Return the (x, y) coordinate for the center point of the cell that contains the specified text.  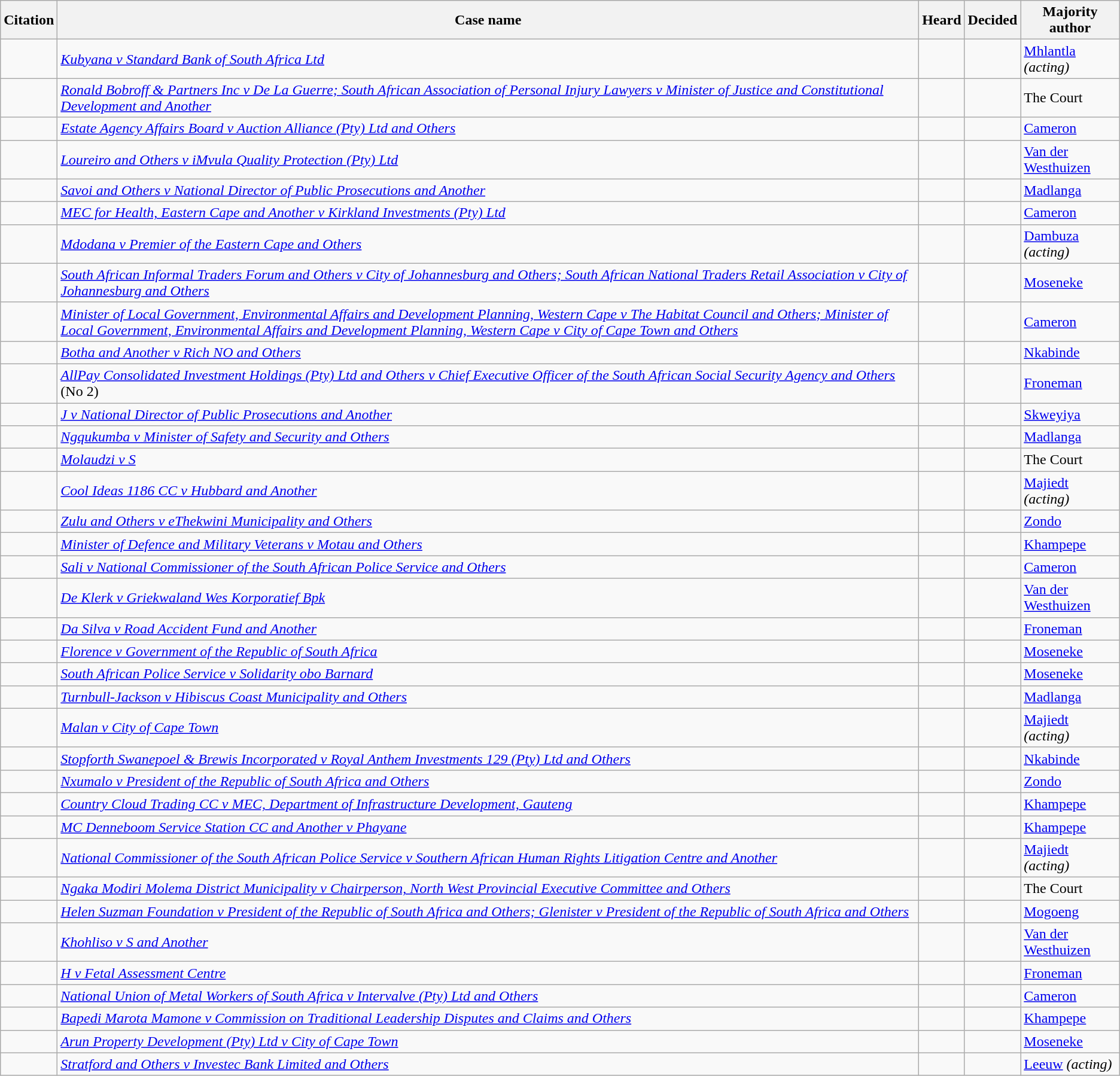
Kubyana v Standard Bank of South Africa Ltd (488, 59)
Botha and Another v Rich NO and Others (488, 352)
Da Silva v Road Accident Fund and Another (488, 629)
MEC for Health, Eastern Cape and Another v Kirkland Investments (Pty) Ltd (488, 213)
H v Fetal Assessment Centre (488, 973)
Savoi and Others v National Director of Public Prosecutions and Another (488, 190)
Heard (942, 20)
Majority author (1070, 20)
Zulu and Others v eThekwini Municipality and Others (488, 522)
Malan v City of Cape Town (488, 727)
National Union of Metal Workers of South Africa v Intervalve (Pty) Ltd and Others (488, 996)
Dambuza (acting) (1070, 244)
Florence v Government of the Republic of South Africa (488, 651)
Nxumalo v President of the Republic of South Africa and Others (488, 781)
Helen Suzman Foundation v President of the Republic of South Africa and Others; Glenister v President of the Republic of South Africa and Others (488, 912)
South African Police Service v Solidarity obo Barnard (488, 674)
Minister of Defence and Military Veterans v Motau and Others (488, 544)
Citation (29, 20)
Bapedi Marota Mamone v Commission on Traditional Leadership Disputes and Claims and Others (488, 1019)
MC Denneboom Service Station CC and Another v Phayane (488, 827)
Decided (993, 20)
Country Cloud Trading CC v MEC, Department of Infrastructure Development, Gauteng (488, 804)
Case name (488, 20)
Leeuw (acting) (1070, 1064)
Estate Agency Affairs Board v Auction Alliance (Pty) Ltd and Others (488, 129)
Skweyiya (1070, 414)
J v National Director of Public Prosecutions and Another (488, 414)
Stratford and Others v Investec Bank Limited and Others (488, 1064)
Stopforth Swanepoel & Brewis Incorporated v Royal Anthem Investments 129 (Pty) Ltd and Others (488, 758)
Turnbull-Jackson v Hibiscus Coast Municipality and Others (488, 697)
De Klerk v Griekwaland Wes Korporatief Bpk (488, 598)
Khohliso v S and Another (488, 943)
Ngqukumba v Minister of Safety and Security and Others (488, 437)
Arun Property Development (Pty) Ltd v City of Cape Town (488, 1041)
Molaudzi v S (488, 460)
Mogoeng (1070, 912)
Ngaka Modiri Molema District Municipality v Chairperson, North West Provincial Executive Committee and Others (488, 889)
Sali v National Commissioner of the South African Police Service and Others (488, 567)
Mdodana v Premier of the Eastern Cape and Others (488, 244)
AllPay Consolidated Investment Holdings (Pty) Ltd and Others v Chief Executive Officer of the South African Social Security Agency and Others (No 2) (488, 383)
Cool Ideas 1186 CC v Hubbard and Another (488, 490)
Loureiro and Others v iMvula Quality Protection (Pty) Ltd (488, 159)
Mhlantla (acting) (1070, 59)
National Commissioner of the South African Police Service v Southern African Human Rights Litigation Centre and Another (488, 858)
